Identify which cell holds the provided text, then report its (X, Y) central coordinate. 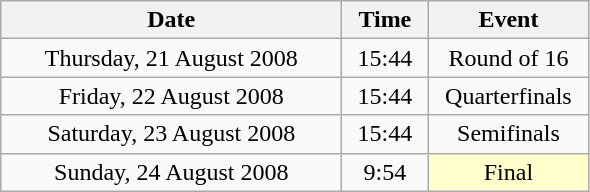
9:54 (385, 172)
Friday, 22 August 2008 (172, 96)
Event (508, 20)
Round of 16 (508, 58)
Semifinals (508, 134)
Sunday, 24 August 2008 (172, 172)
Thursday, 21 August 2008 (172, 58)
Time (385, 20)
Quarterfinals (508, 96)
Final (508, 172)
Saturday, 23 August 2008 (172, 134)
Date (172, 20)
